Extract the [x, y] coordinate from the center of the cell holding the provided text.  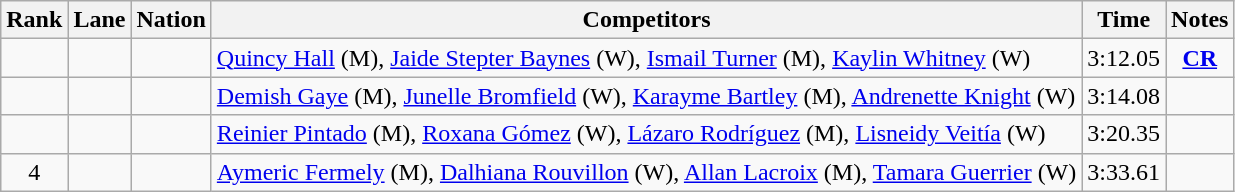
Reinier Pintado (M), Roxana Gómez (W), Lázaro Rodríguez (M), Lisneidy Veitía (W) [646, 134]
3:33.61 [1124, 172]
3:12.05 [1124, 58]
Time [1124, 20]
Competitors [646, 20]
Aymeric Fermely (M), Dalhiana Rouvillon (W), Allan Lacroix (M), Tamara Guerrier (W) [646, 172]
Notes [1200, 20]
CR [1200, 58]
3:20.35 [1124, 134]
Rank [34, 20]
4 [34, 172]
Lane [100, 20]
Quincy Hall (M), Jaide Stepter Baynes (W), Ismail Turner (M), Kaylin Whitney (W) [646, 58]
3:14.08 [1124, 96]
Demish Gaye (M), Junelle Bromfield (W), Karayme Bartley (M), Andrenette Knight (W) [646, 96]
Nation [171, 20]
